For the text-containing cell, return its midpoint in [X, Y] coordinate format. 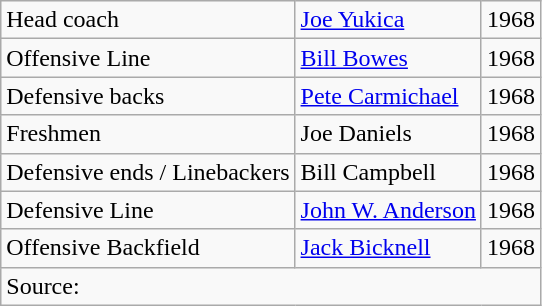
Offensive Line [148, 58]
Freshmen [148, 134]
Bill Campbell [388, 172]
Joe Daniels [388, 134]
Defensive ends / Linebackers [148, 172]
Source: [271, 286]
Head coach [148, 20]
Bill Bowes [388, 58]
Pete Carmichael [388, 96]
Defensive backs [148, 96]
Defensive Line [148, 210]
Jack Bicknell [388, 248]
Offensive Backfield [148, 248]
John W. Anderson [388, 210]
Joe Yukica [388, 20]
